Pinpoint the cell where the given text exists, returning its (X, Y) midpoint coordinate. 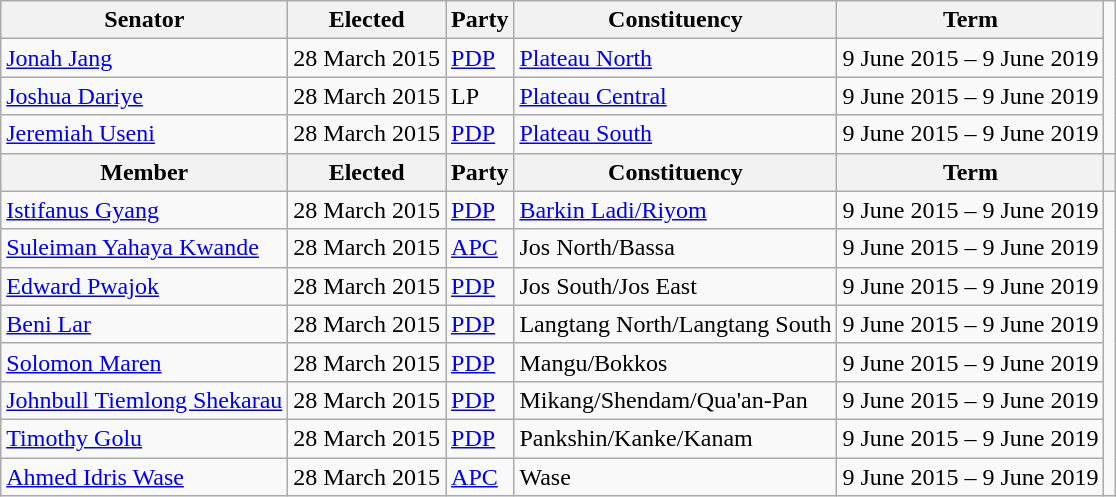
Solomon Maren (144, 362)
LP (480, 96)
Suleiman Yahaya Kwande (144, 248)
Senator (144, 20)
Jeremiah Useni (144, 134)
Barkin Ladi/Riyom (676, 210)
Jos North/Bassa (676, 248)
Wase (676, 477)
Istifanus Gyang (144, 210)
Timothy Golu (144, 438)
Beni Lar (144, 324)
Joshua Dariye (144, 96)
Mikang/Shendam/Qua'an-Pan (676, 400)
Plateau South (676, 134)
Edward Pwajok (144, 286)
Member (144, 172)
Pankshin/Kanke/Kanam (676, 438)
Plateau Central (676, 96)
Ahmed Idris Wase (144, 477)
Plateau North (676, 58)
Langtang North/Langtang South (676, 324)
Johnbull Tiemlong Shekarau (144, 400)
Jonah Jang (144, 58)
Jos South/Jos East (676, 286)
Mangu/Bokkos (676, 362)
